Scan for the cell matching the given text and deliver its (x, y) coordinate at center. 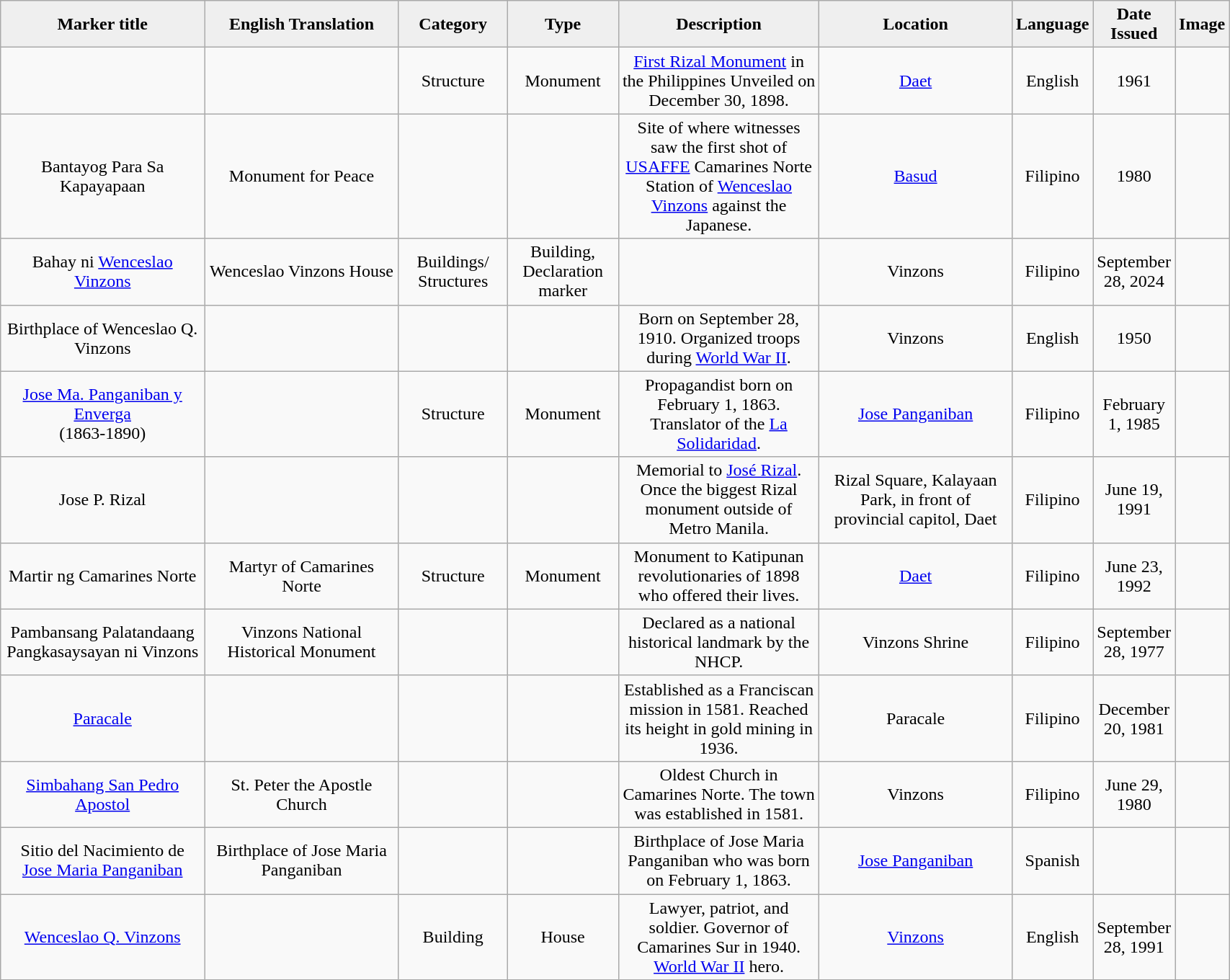
Declared as a national historical landmark by the NHCP. (718, 642)
Building, Declaration marker (563, 272)
September 28, 1991 (1134, 937)
December 20, 1981 (1134, 718)
Simbahang San Pedro Apostol (102, 794)
Martir ng Camarines Norte (102, 576)
Birthplace of Jose Maria Panganiban who was born on February 1, 1863. (718, 860)
Bahay ni Wenceslao Vinzons (102, 272)
Birthplace of Jose Maria Panganiban (302, 860)
February 1, 1985 (1134, 414)
Category (453, 24)
Date Issued (1134, 24)
Monument to Katipunan revolutionaries of 1898 who offered their lives. (718, 576)
Rizal Square, Kalayaan Park, in front of provincial capitol, Daet (916, 500)
Wenceslao Vinzons House (302, 272)
Spanish (1052, 860)
St. Peter the Apostle Church (302, 794)
Marker title (102, 24)
Oldest Church in Camarines Norte. The town was established in 1581. (718, 794)
Jose P. Rizal (102, 500)
Site of where witnesses saw the first shot of USAFFE Camarines Norte Station of Wenceslao Vinzons against the Japanese. (718, 176)
1980 (1134, 176)
Martyr of Camarines Norte (302, 576)
Language (1052, 24)
Lawyer, patriot, and soldier. Governor of Camarines Sur in 1940. World War II hero. (718, 937)
June 23, 1992 (1134, 576)
Established as a Franciscan mission in 1581. Reached its height in gold mining in 1936. (718, 718)
Sitio del Nacimiento de Jose Maria Panganiban (102, 860)
Birthplace of Wenceslao Q. Vinzons (102, 338)
Description (718, 24)
June 29, 1980 (1134, 794)
Basud (916, 176)
Wenceslao Q. Vinzons (102, 937)
First Rizal Monument in the Philippines Unveiled on December 30, 1898. (718, 81)
Vinzons National Historical Monument (302, 642)
Buildings/Structures (453, 272)
Memorial to José Rizal. Once the biggest Rizal monument outside of Metro Manila. (718, 500)
Type (563, 24)
Born on September 28, 1910. Organized troops during World War II. (718, 338)
Jose Ma. Panganiban y Enverga(1863-1890) (102, 414)
Pambansang Palatandaang Pangkasaysayan ni Vinzons (102, 642)
September 28, 1977 (1134, 642)
Monument for Peace (302, 176)
Image (1202, 24)
House (563, 937)
Building (453, 937)
September 28, 2024 (1134, 272)
1961 (1134, 81)
Propagandist born on February 1, 1863. Translator of the La Solidaridad. (718, 414)
English Translation (302, 24)
Vinzons Shrine (916, 642)
Location (916, 24)
Bantayog Para Sa Kapayapaan (102, 176)
June 19, 1991 (1134, 500)
1950 (1134, 338)
